Identify which cell holds the provided text, then report its (X, Y) central coordinate. 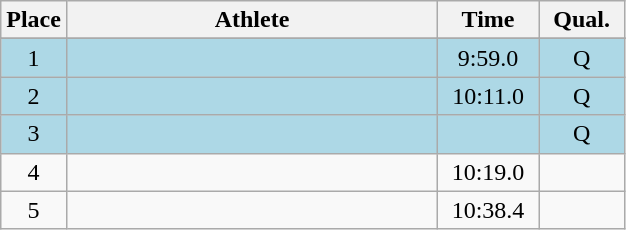
Qual. (582, 20)
9:59.0 (488, 58)
1 (34, 58)
5 (34, 210)
10:38.4 (488, 210)
Time (488, 20)
2 (34, 96)
Athlete (252, 20)
4 (34, 172)
Place (34, 20)
3 (34, 134)
10:11.0 (488, 96)
10:19.0 (488, 172)
